Return [x, y] of the center of cell containing provided text 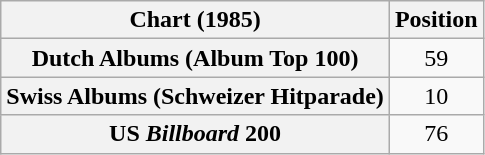
76 [436, 134]
US Billboard 200 [196, 134]
59 [436, 58]
10 [436, 96]
Chart (1985) [196, 20]
Position [436, 20]
Swiss Albums (Schweizer Hitparade) [196, 96]
Dutch Albums (Album Top 100) [196, 58]
